Extract the (X, Y) coordinate from the center of the cell holding the provided text.  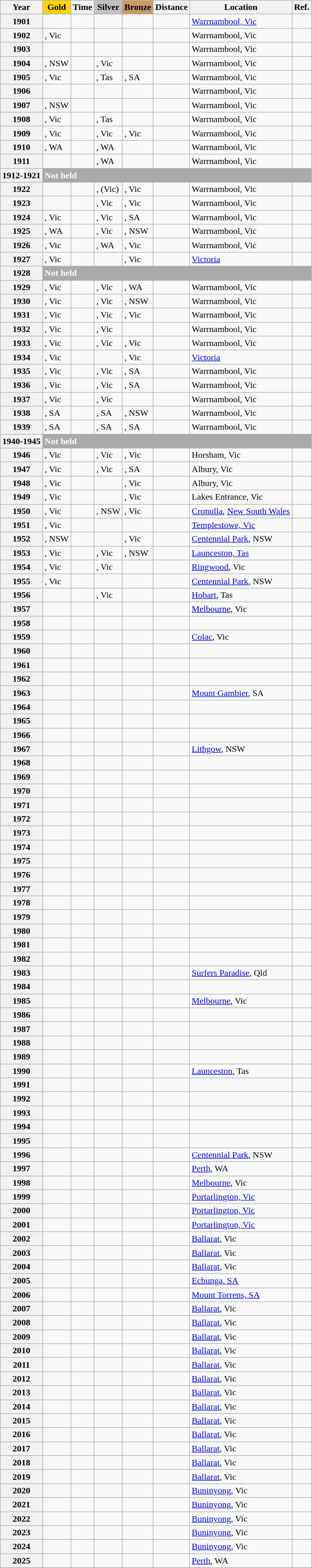
2002 (21, 1239)
1927 (21, 259)
1969 (21, 777)
1955 (21, 581)
1980 (21, 931)
1922 (21, 189)
1961 (21, 665)
2012 (21, 1379)
1993 (21, 1113)
Cronulla, New South Wales (241, 511)
2022 (21, 1519)
1928 (21, 273)
1911 (21, 161)
2006 (21, 1294)
1995 (21, 1141)
1963 (21, 693)
2001 (21, 1225)
1924 (21, 217)
Mount Torrens, SA (241, 1294)
1930 (21, 301)
1954 (21, 567)
1974 (21, 847)
1988 (21, 1043)
1994 (21, 1127)
Distance (171, 7)
1957 (21, 609)
1991 (21, 1085)
1908 (21, 119)
1987 (21, 1029)
2020 (21, 1490)
2013 (21, 1393)
Gold (57, 7)
2015 (21, 1421)
1983 (21, 973)
Bronze (138, 7)
1962 (21, 679)
1903 (21, 49)
Silver (108, 7)
1931 (21, 315)
1912-1921 (21, 175)
1956 (21, 595)
2010 (21, 1351)
1972 (21, 819)
2016 (21, 1435)
1966 (21, 735)
2024 (21, 1547)
1975 (21, 861)
1977 (21, 889)
1933 (21, 343)
1951 (21, 525)
1929 (21, 287)
2017 (21, 1449)
1967 (21, 749)
1965 (21, 721)
1959 (21, 637)
2000 (21, 1211)
1960 (21, 651)
1998 (21, 1183)
Ref. (302, 7)
1938 (21, 413)
2003 (21, 1253)
Surfers Paradise, Qld (241, 973)
1907 (21, 105)
1971 (21, 805)
1978 (21, 903)
1925 (21, 231)
Templestowe, Vic (241, 525)
1946 (21, 455)
1949 (21, 497)
1958 (21, 623)
1979 (21, 917)
1970 (21, 791)
1952 (21, 539)
1936 (21, 385)
1901 (21, 21)
Lithgow, NSW (241, 749)
2011 (21, 1365)
1984 (21, 987)
1940-1945 (21, 441)
1964 (21, 707)
1997 (21, 1169)
1986 (21, 1015)
2009 (21, 1337)
1932 (21, 329)
1973 (21, 833)
2023 (21, 1533)
1950 (21, 511)
Year (21, 7)
2004 (21, 1267)
1996 (21, 1155)
1990 (21, 1071)
2021 (21, 1504)
Time (82, 7)
Ringwood, Vic (241, 567)
1923 (21, 203)
1947 (21, 469)
1904 (21, 63)
1909 (21, 133)
2018 (21, 1462)
1926 (21, 245)
Horsham, Vic (241, 455)
Lakes Entrance, Vic (241, 497)
1982 (21, 959)
1976 (21, 875)
1910 (21, 147)
1948 (21, 483)
1992 (21, 1099)
Hobart, Tas (241, 595)
Mount Gambier, SA (241, 693)
, (Vic) (108, 189)
1934 (21, 357)
1999 (21, 1197)
1989 (21, 1057)
2008 (21, 1323)
2019 (21, 1476)
Colac, Vic (241, 637)
1939 (21, 427)
2005 (21, 1281)
1935 (21, 371)
2007 (21, 1309)
1906 (21, 91)
1937 (21, 399)
1981 (21, 945)
2025 (21, 1561)
1953 (21, 553)
2014 (21, 1407)
1905 (21, 77)
Echunga, SA (241, 1281)
1902 (21, 35)
1985 (21, 1001)
1968 (21, 763)
Location (241, 7)
